Extract the [X, Y] coordinate from the center of the cell holding the provided text.  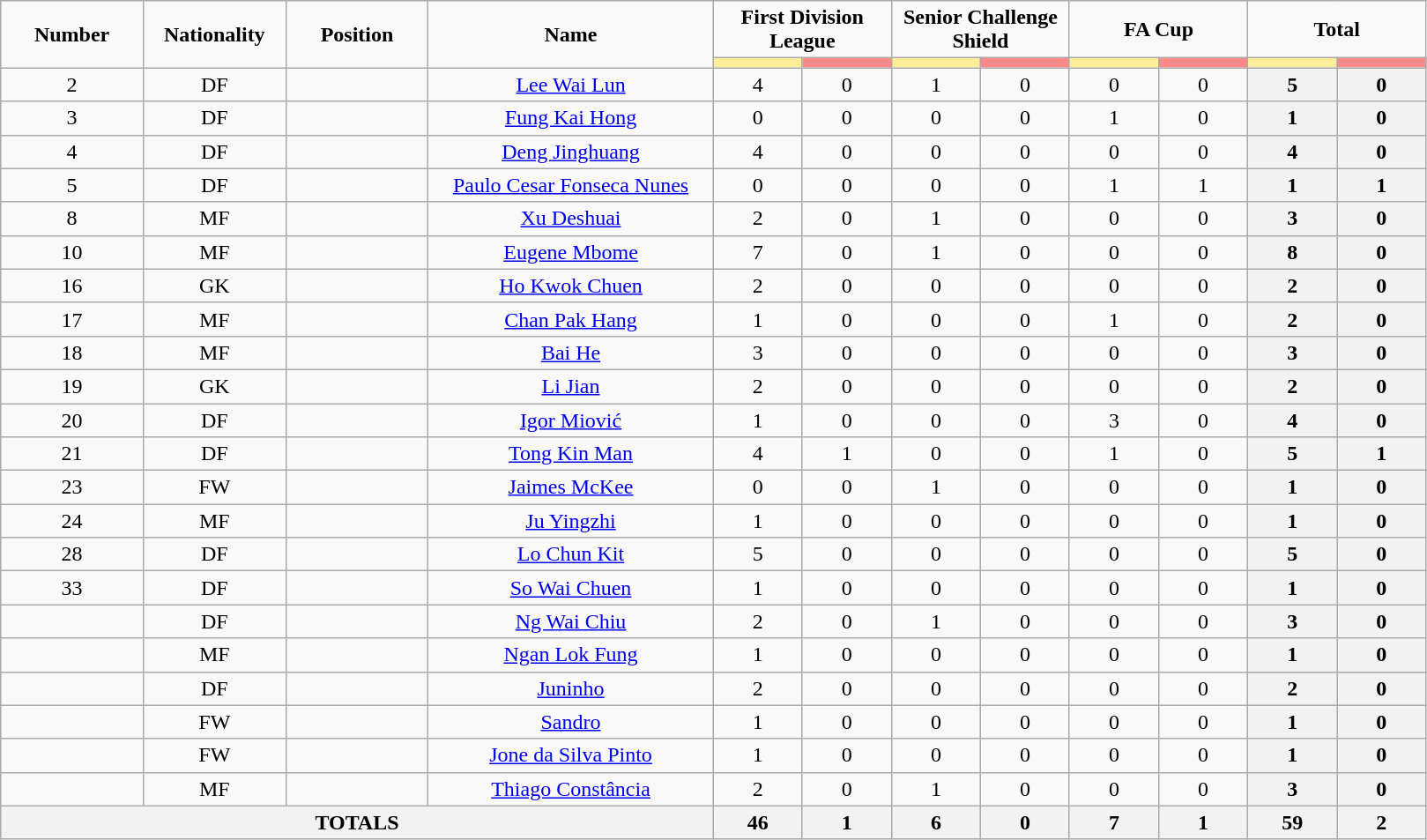
Paulo Cesar Fonseca Nunes [571, 185]
Deng Jinghuang [571, 152]
21 [72, 454]
Senior Challenge Shield [980, 30]
Ngan Lok Fung [571, 655]
16 [72, 286]
Ho Kwok Chuen [571, 286]
17 [72, 319]
28 [72, 554]
Nationality [214, 34]
Chan Pak Hang [571, 319]
Tong Kin Man [571, 454]
Juninho [571, 688]
FA Cup [1158, 30]
46 [758, 822]
20 [72, 420]
Thiago Constância [571, 789]
First Division League [802, 30]
19 [72, 386]
10 [72, 252]
59 [1292, 822]
23 [72, 487]
24 [72, 521]
Ng Wai Chiu [571, 621]
Position [357, 34]
Jone da Silva Pinto [571, 755]
Eugene Mbome [571, 252]
Number [72, 34]
Lo Chun Kit [571, 554]
18 [72, 353]
Name [571, 34]
Fung Kai Hong [571, 118]
Li Jian [571, 386]
Ju Yingzhi [571, 521]
Total [1337, 30]
Jaimes McKee [571, 487]
TOTALS [357, 822]
Lee Wai Lun [571, 85]
33 [72, 588]
Xu Deshuai [571, 219]
Bai He [571, 353]
6 [936, 822]
Sandro [571, 722]
So Wai Chuen [571, 588]
Igor Miović [571, 420]
